From the cell containing the given text, extract its center point as (X, Y) coordinate. 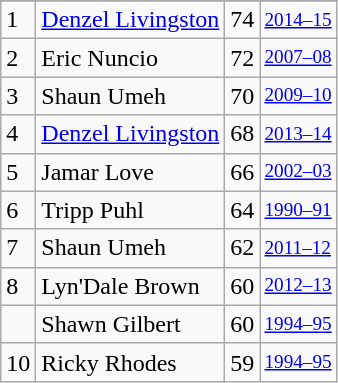
70 (242, 96)
2012–13 (298, 286)
4 (18, 134)
66 (242, 172)
2014–15 (298, 20)
2013–14 (298, 134)
59 (242, 362)
2 (18, 58)
72 (242, 58)
1990–91 (298, 210)
Lyn'Dale Brown (130, 286)
3 (18, 96)
Tripp Puhl (130, 210)
2007–08 (298, 58)
Jamar Love (130, 172)
2002–03 (298, 172)
2011–12 (298, 248)
74 (242, 20)
64 (242, 210)
10 (18, 362)
Eric Nuncio (130, 58)
68 (242, 134)
1 (18, 20)
5 (18, 172)
Ricky Rhodes (130, 362)
7 (18, 248)
Shawn Gilbert (130, 324)
62 (242, 248)
8 (18, 286)
2009–10 (298, 96)
6 (18, 210)
